Return (x, y) of the center of cell containing provided text 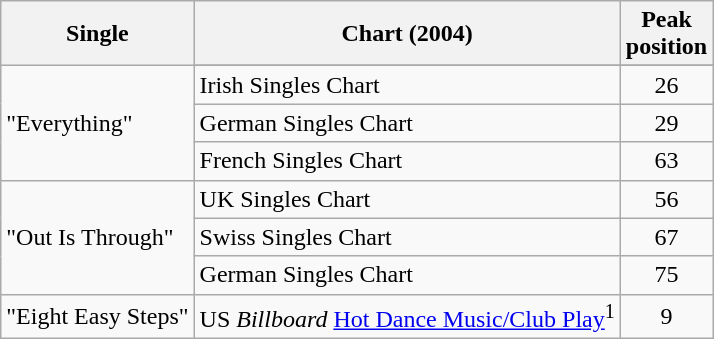
26 (666, 85)
Peak position (666, 34)
9 (666, 316)
UK Singles Chart (407, 199)
"Everything" (98, 123)
67 (666, 237)
56 (666, 199)
Swiss Singles Chart (407, 237)
French Singles Chart (407, 161)
Single (98, 34)
63 (666, 161)
US Billboard Hot Dance Music/Club Play1 (407, 316)
75 (666, 275)
"Out Is Through" (98, 237)
Chart (2004) (407, 34)
"Eight Easy Steps" (98, 316)
29 (666, 123)
Irish Singles Chart (407, 85)
